Return the [X, Y] coordinate for the center point of the cell that contains the specified text.  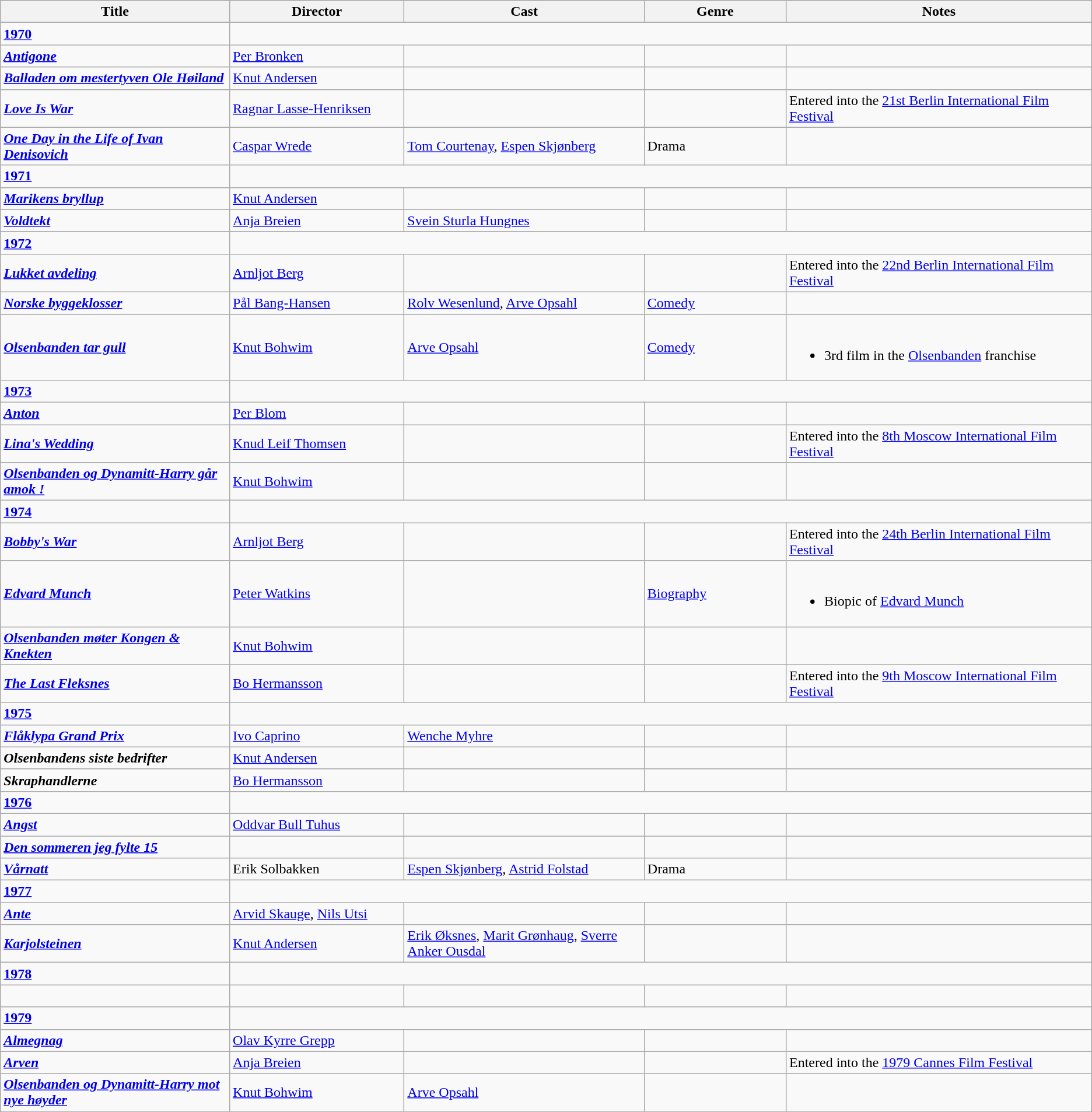
Espen Skjønberg, Astrid Folstad [524, 869]
Love Is War [116, 109]
Skraphandlerne [116, 780]
Lina's Wedding [116, 443]
Entered into the 8th Moscow International Film Festival [939, 443]
Angst [116, 824]
Entered into the 9th Moscow International Film Festival [939, 684]
Erik Øksnes, Marit Grønhaug, Sverre Anker Ousdal [524, 944]
Olsenbandens siste bedrifter [116, 758]
Genre [715, 12]
Almegnag [116, 1040]
Bobby's War [116, 541]
Marikens bryllup [116, 198]
Oddvar Bull Tuhus [317, 824]
Antigone [116, 56]
The Last Fleksnes [116, 684]
1975 [116, 714]
Vårnatt [116, 869]
Lukket avdeling [116, 273]
Olav Kyrre Grepp [317, 1040]
Caspar Wrede [317, 146]
1978 [116, 974]
Karjolsteinen [116, 944]
1979 [116, 1018]
Biography [715, 594]
One Day in the Life of Ivan Denisovich [116, 146]
Per Bronken [317, 56]
Olsenbanden og Dynamitt-Harry mot nye høyder [116, 1092]
1976 [116, 802]
1970 [116, 34]
Knud Leif Thomsen [317, 443]
Ante [116, 914]
Olsenbanden møter Kongen & Knekten [116, 645]
Cast [524, 12]
Olsenbanden og Dynamitt-Harry går amok ! [116, 482]
Entered into the 22nd Berlin International Film Festival [939, 273]
Director [317, 12]
Wenche Myhre [524, 736]
Den sommeren jeg fylte 15 [116, 847]
1972 [116, 243]
Ivo Caprino [317, 736]
Title [116, 12]
Flåklypa Grand Prix [116, 736]
Tom Courtenay, Espen Skjønberg [524, 146]
1977 [116, 891]
Svein Sturla Hungnes [524, 221]
Entered into the 21st Berlin International Film Festival [939, 109]
Rolv Wesenlund, Arve Opsahl [524, 303]
Edvard Munch [116, 594]
Arvid Skauge, Nils Utsi [317, 914]
Notes [939, 12]
Biopic of Edvard Munch [939, 594]
Voldtekt [116, 221]
Norske byggeklosser [116, 303]
Entered into the 1979 Cannes Film Festival [939, 1062]
Per Blom [317, 414]
Entered into the 24th Berlin International Film Festival [939, 541]
1973 [116, 391]
Ragnar Lasse-Henriksen [317, 109]
1971 [116, 176]
Arven [116, 1062]
3rd film in the Olsenbanden franchise [939, 347]
Pål Bang-Hansen [317, 303]
1974 [116, 512]
Olsenbanden tar gull [116, 347]
Balladen om mestertyven Ole Høiland [116, 78]
Anton [116, 414]
Erik Solbakken [317, 869]
Peter Watkins [317, 594]
